For the text-containing cell, return its midpoint in [x, y] coordinate format. 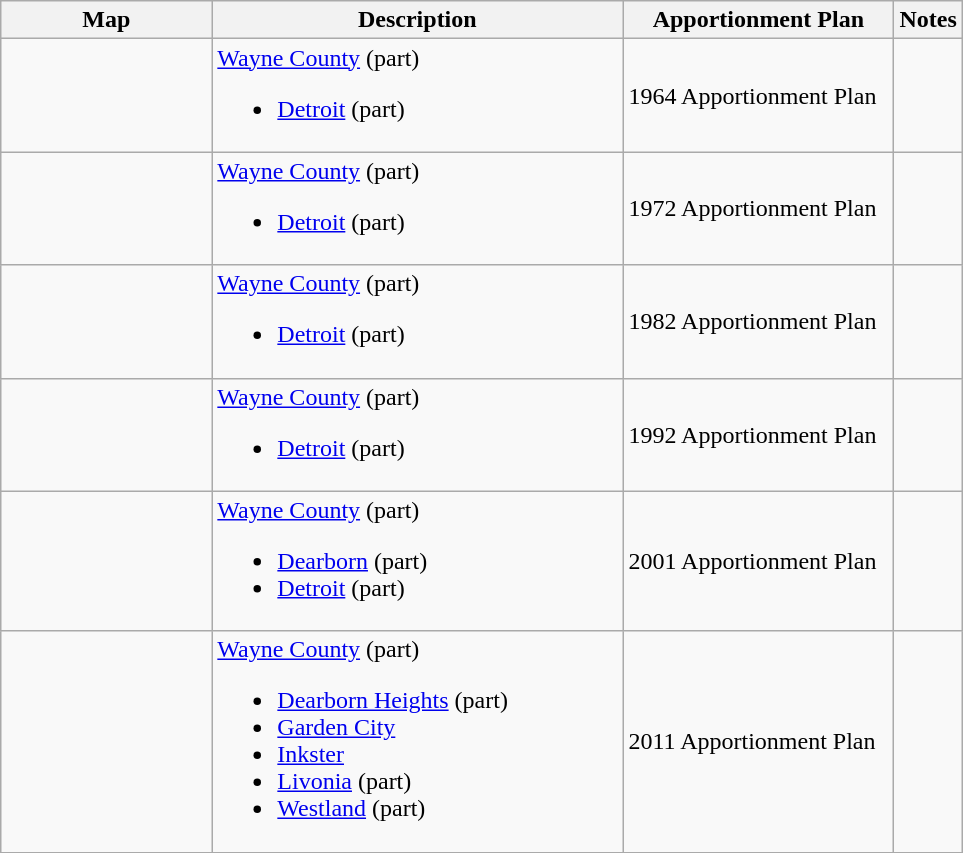
1964 Apportionment Plan [758, 96]
2011 Apportionment Plan [758, 742]
1972 Apportionment Plan [758, 208]
1992 Apportionment Plan [758, 434]
Notes [928, 20]
Wayne County (part)Dearborn (part)Detroit (part) [418, 561]
Apportionment Plan [758, 20]
Description [418, 20]
1982 Apportionment Plan [758, 322]
Wayne County (part)Dearborn Heights (part)Garden CityInksterLivonia (part)Westland (part) [418, 742]
Map [106, 20]
2001 Apportionment Plan [758, 561]
